Identify which cell holds the provided text, then report its [x, y] central coordinate. 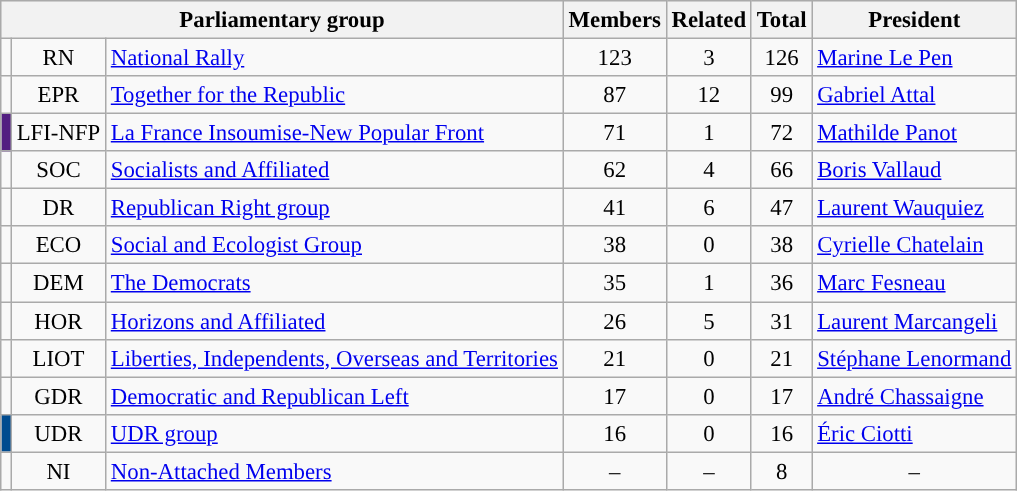
41 [614, 208]
12 [708, 95]
Stéphane Lenormand [914, 358]
99 [781, 95]
87 [614, 95]
President [914, 20]
8 [781, 471]
Total [781, 20]
LIOT [58, 358]
123 [614, 58]
Laurent Marcangeli [914, 321]
3 [708, 58]
71 [614, 133]
Parliamentary group [282, 20]
DR [58, 208]
Gabriel Attal [914, 95]
The Democrats [334, 283]
GDR [58, 396]
RN [58, 58]
Non-Attached Members [334, 471]
Marine Le Pen [914, 58]
Related [708, 20]
Democratic and Republican Left [334, 396]
62 [614, 170]
LFI-NFP [58, 133]
66 [781, 170]
Mathilde Panot [914, 133]
HOR [58, 321]
Éric Ciotti [914, 433]
Laurent Wauquiez [914, 208]
4 [708, 170]
Socialists and Affiliated [334, 170]
La France Insoumise-New Popular Front [334, 133]
Marc Fesneau [914, 283]
26 [614, 321]
UDR [58, 433]
UDR group [334, 433]
DEM [58, 283]
5 [708, 321]
André Chassaigne [914, 396]
126 [781, 58]
NI [58, 471]
72 [781, 133]
36 [781, 283]
Cyrielle Chatelain [914, 245]
Republican Right group [334, 208]
EPR [58, 95]
47 [781, 208]
Together for the Republic [334, 95]
Boris Vallaud [914, 170]
Horizons and Affiliated [334, 321]
Members [614, 20]
35 [614, 283]
Liberties, Independents, Overseas and Territories [334, 358]
Social and Ecologist Group [334, 245]
ECO [58, 245]
31 [781, 321]
SOC [58, 170]
National Rally [334, 58]
6 [708, 208]
